Capture the cell that displays the provided text and extract its (x, y) central coordinate. 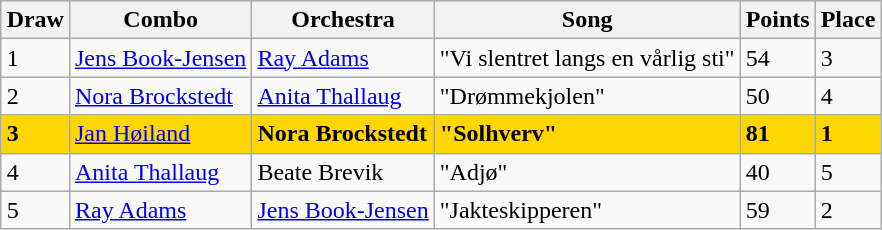
"Vi slentret langs en vårlig sti" (587, 58)
54 (778, 58)
Jan Høiland (160, 134)
Place (848, 20)
Points (778, 20)
50 (778, 96)
Orchestra (343, 20)
40 (778, 172)
Beate Brevik (343, 172)
81 (778, 134)
Song (587, 20)
Combo (160, 20)
59 (778, 210)
"Drømmekjolen" (587, 96)
"Adjø" (587, 172)
"Solhverv" (587, 134)
Draw (35, 20)
"Jakteskipperen" (587, 210)
